Extract the (X, Y) coordinate from the center of the cell holding the provided text.  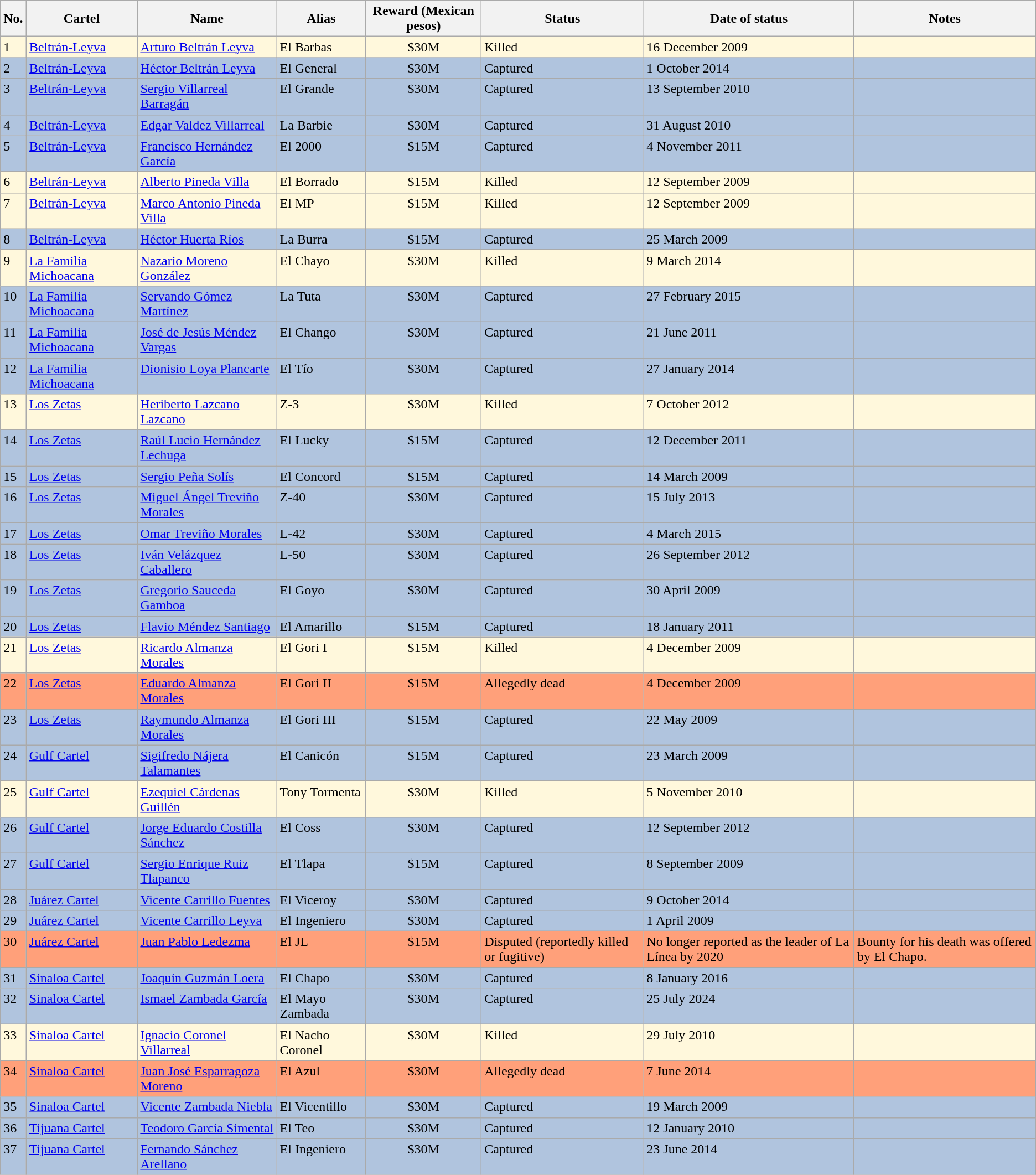
18 (13, 562)
El Concord (321, 477)
Nazario Moreno González (207, 268)
Joaquín Guzmán Loera (207, 978)
26 September 2012 (749, 562)
El Amarillo (321, 627)
32 (13, 1006)
El Chango (321, 340)
Iván Velázquez Caballero (207, 562)
El Vicentillo (321, 1107)
Vicente Zambada Niebla (207, 1107)
La Tuta (321, 303)
Raúl Lucio Hernández Lechuga (207, 448)
El Coss (321, 835)
Ismael Zambada García (207, 1006)
El Mayo Zambada (321, 1006)
Marco Antonio Pineda Villa (207, 210)
12 December 2011 (749, 448)
4 (13, 125)
34 (13, 1078)
Ezequiel Cárdenas Guillén (207, 799)
El Gori III (321, 727)
José de Jesús Méndez Vargas (207, 340)
Reward (Mexican pesos) (424, 19)
16 December 2009 (749, 47)
No longer reported as the leader of La Línea by 2020 (749, 950)
Francisco Hernández García (207, 154)
13 September 2010 (749, 96)
24 (13, 763)
Sergio Villarreal Barragán (207, 96)
El Lucky (321, 448)
Date of status (749, 19)
35 (13, 1107)
27 February 2015 (749, 303)
El Gori I (321, 655)
Fernando Sánchez Arellano (207, 1157)
20 (13, 627)
Edgar Valdez Villarreal (207, 125)
El Viceroy (321, 899)
4 November 2011 (749, 154)
El Tlapa (321, 871)
Vicente Carrillo Fuentes (207, 899)
8 September 2009 (749, 871)
2 (13, 68)
Servando Gómez Martínez (207, 303)
25 March 2009 (749, 239)
El Barbas (321, 47)
Miguel Ángel Treviño Morales (207, 505)
Flavio Méndez Santiago (207, 627)
7 June 2014 (749, 1078)
27 (13, 871)
El Goyo (321, 598)
El Azul (321, 1078)
14 (13, 448)
Ricardo Almanza Morales (207, 655)
31 (13, 978)
8 (13, 239)
El Nacho Coronel (321, 1043)
Name (207, 19)
10 (13, 303)
9 March 2014 (749, 268)
29 July 2010 (749, 1043)
Teodoro García Simental (207, 1128)
La Burra (321, 239)
1 April 2009 (749, 921)
El Borrado (321, 182)
5 (13, 154)
Cartel (82, 19)
Eduardo Almanza Morales (207, 691)
Arturo Beltrán Leyva (207, 47)
Tony Tormenta (321, 799)
19 March 2009 (749, 1107)
29 (13, 921)
Z-3 (321, 412)
El Grande (321, 96)
27 January 2014 (749, 375)
7 October 2012 (749, 412)
El General (321, 68)
El Chapo (321, 978)
12 (13, 375)
No. (13, 19)
Dionisio Loya Plancarte (207, 375)
23 (13, 727)
El MP (321, 210)
Z-40 (321, 505)
28 (13, 899)
21 June 2011 (749, 340)
Disputed (reportedly killed or fugitive) (562, 950)
Héctor Beltrán Leyva (207, 68)
21 (13, 655)
9 October 2014 (749, 899)
15 (13, 477)
El Chayo (321, 268)
15 July 2013 (749, 505)
14 March 2009 (749, 477)
4 March 2015 (749, 534)
Alias (321, 19)
Sergio Enrique Ruiz Tlapanco (207, 871)
30 (13, 950)
El Canicón (321, 763)
Sigifredo Nájera Talamantes (207, 763)
Juan José Esparragoza Moreno (207, 1078)
3 (13, 96)
6 (13, 182)
Héctor Huerta Ríos (207, 239)
11 (13, 340)
9 (13, 268)
16 (13, 505)
Jorge Eduardo Costilla Sánchez (207, 835)
El Tío (321, 375)
Alberto Pineda Villa (207, 182)
17 (13, 534)
1 (13, 47)
23 March 2009 (749, 763)
26 (13, 835)
Juan Pablo Ledezma (207, 950)
L-42 (321, 534)
Ignacio Coronel Villarreal (207, 1043)
L-50 (321, 562)
El JL (321, 950)
31 August 2010 (749, 125)
7 (13, 210)
Notes (945, 19)
Heriberto Lazcano Lazcano (207, 412)
36 (13, 1128)
Omar Treviño Morales (207, 534)
25 (13, 799)
Vicente Carrillo Leyva (207, 921)
37 (13, 1157)
19 (13, 598)
Bounty for his death was offered by El Chapo. (945, 950)
25 July 2024 (749, 1006)
Raymundo Almanza Morales (207, 727)
El 2000 (321, 154)
8 January 2016 (749, 978)
1 October 2014 (749, 68)
13 (13, 412)
33 (13, 1043)
La Barbie (321, 125)
Status (562, 19)
22 (13, 691)
23 June 2014 (749, 1157)
5 November 2010 (749, 799)
El Teo (321, 1128)
22 May 2009 (749, 727)
12 September 2012 (749, 835)
El Gori II (321, 691)
18 January 2011 (749, 627)
Gregorio Sauceda Gamboa (207, 598)
Sergio Peña Solís (207, 477)
12 January 2010 (749, 1128)
30 April 2009 (749, 598)
